For the text-containing cell, return its midpoint in (X, Y) coordinate format. 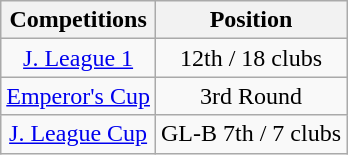
J. League Cup (78, 134)
Emperor's Cup (78, 96)
12th / 18 clubs (250, 58)
Competitions (78, 20)
GL-B 7th / 7 clubs (250, 134)
3rd Round (250, 96)
J. League 1 (78, 58)
Position (250, 20)
